Identify which cell holds the provided text, then report its [x, y] central coordinate. 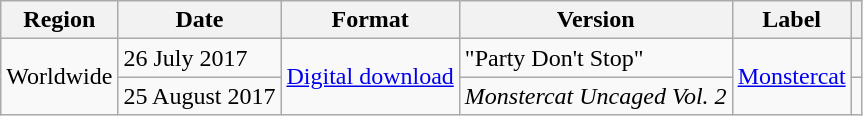
26 July 2017 [200, 58]
25 August 2017 [200, 96]
Monstercat [792, 77]
Label [792, 20]
"Party Don't Stop" [596, 58]
Region [60, 20]
Worldwide [60, 77]
Digital download [370, 77]
Monstercat Uncaged Vol. 2 [596, 96]
Format [370, 20]
Version [596, 20]
Date [200, 20]
